From the cell containing the given text, extract its center point as (X, Y) coordinate. 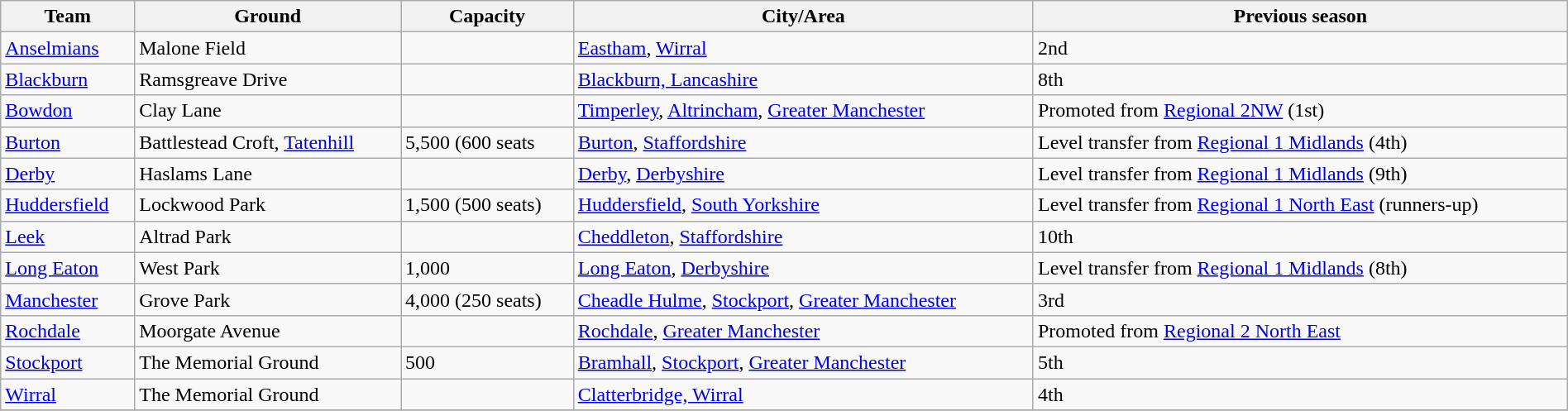
Leek (68, 237)
Previous season (1300, 17)
2nd (1300, 48)
Level transfer from Regional 1 Midlands (8th) (1300, 268)
City/Area (803, 17)
Clatterbridge, Wirral (803, 394)
Derby, Derbyshire (803, 174)
Wirral (68, 394)
Huddersfield (68, 205)
Bramhall, Stockport, Greater Manchester (803, 362)
Lockwood Park (268, 205)
Manchester (68, 299)
Cheddleton, Staffordshire (803, 237)
Blackburn (68, 79)
West Park (268, 268)
4,000 (250 seats) (488, 299)
Blackburn, Lancashire (803, 79)
1,500 (500 seats) (488, 205)
Grove Park (268, 299)
Battlestead Croft, Tatenhill (268, 142)
Rochdale (68, 331)
Derby (68, 174)
Malone Field (268, 48)
Timperley, Altrincham, Greater Manchester (803, 111)
500 (488, 362)
10th (1300, 237)
Burton, Staffordshire (803, 142)
Cheadle Hulme, Stockport, Greater Manchester (803, 299)
Level transfer from Regional 1 North East (runners-up) (1300, 205)
Capacity (488, 17)
Huddersfield, South Yorkshire (803, 205)
Long Eaton, Derbyshire (803, 268)
Altrad Park (268, 237)
Burton (68, 142)
Promoted from Regional 2 North East (1300, 331)
Ramsgreave Drive (268, 79)
3rd (1300, 299)
5th (1300, 362)
5,500 (600 seats (488, 142)
Anselmians (68, 48)
Level transfer from Regional 1 Midlands (9th) (1300, 174)
8th (1300, 79)
Team (68, 17)
1,000 (488, 268)
Bowdon (68, 111)
Rochdale, Greater Manchester (803, 331)
Level transfer from Regional 1 Midlands (4th) (1300, 142)
Promoted from Regional 2NW (1st) (1300, 111)
Eastham, Wirral (803, 48)
Haslams Lane (268, 174)
Moorgate Avenue (268, 331)
Long Eaton (68, 268)
Stockport (68, 362)
Clay Lane (268, 111)
Ground (268, 17)
4th (1300, 394)
